Identify which cell holds the provided text, then report its [x, y] central coordinate. 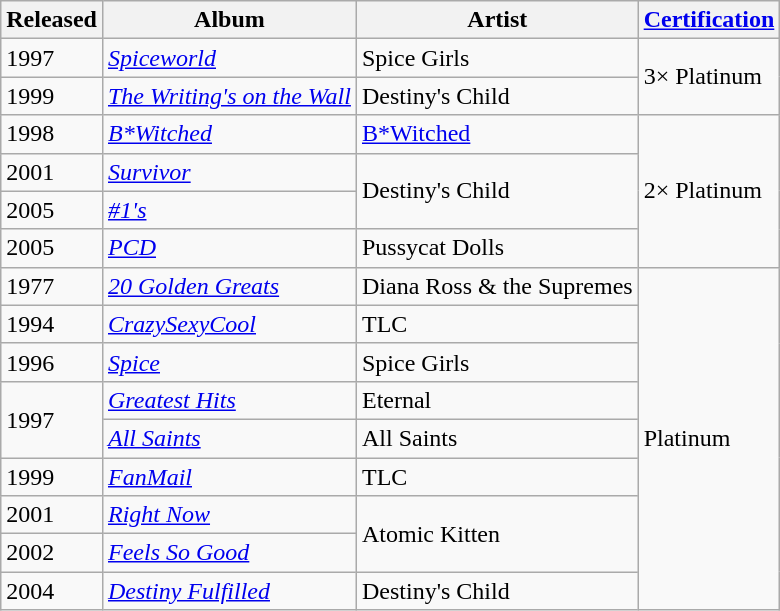
3× Platinum [709, 77]
2× Platinum [709, 191]
Certification [709, 20]
Pussycat Dolls [497, 248]
Album [229, 20]
#1's [229, 210]
Released [52, 20]
CrazySexyCool [229, 324]
Greatest Hits [229, 400]
Spiceworld [229, 58]
Atomic Kitten [497, 534]
Feels So Good [229, 553]
FanMail [229, 477]
Spice [229, 362]
1994 [52, 324]
1998 [52, 134]
2004 [52, 591]
The Writing's on the Wall [229, 96]
Artist [497, 20]
PCD [229, 248]
20 Golden Greats [229, 286]
2002 [52, 553]
Diana Ross & the Supremes [497, 286]
1977 [52, 286]
Eternal [497, 400]
Survivor [229, 172]
1996 [52, 362]
Destiny Fulfilled [229, 591]
Platinum [709, 438]
Right Now [229, 515]
